Extract the (X, Y) coordinate from the center of the cell holding the provided text.  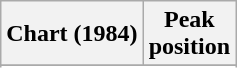
Chart (1984) (72, 34)
Peakposition (189, 34)
